Detect which cell encompasses the target text, then output its [X, Y] center coordinate. 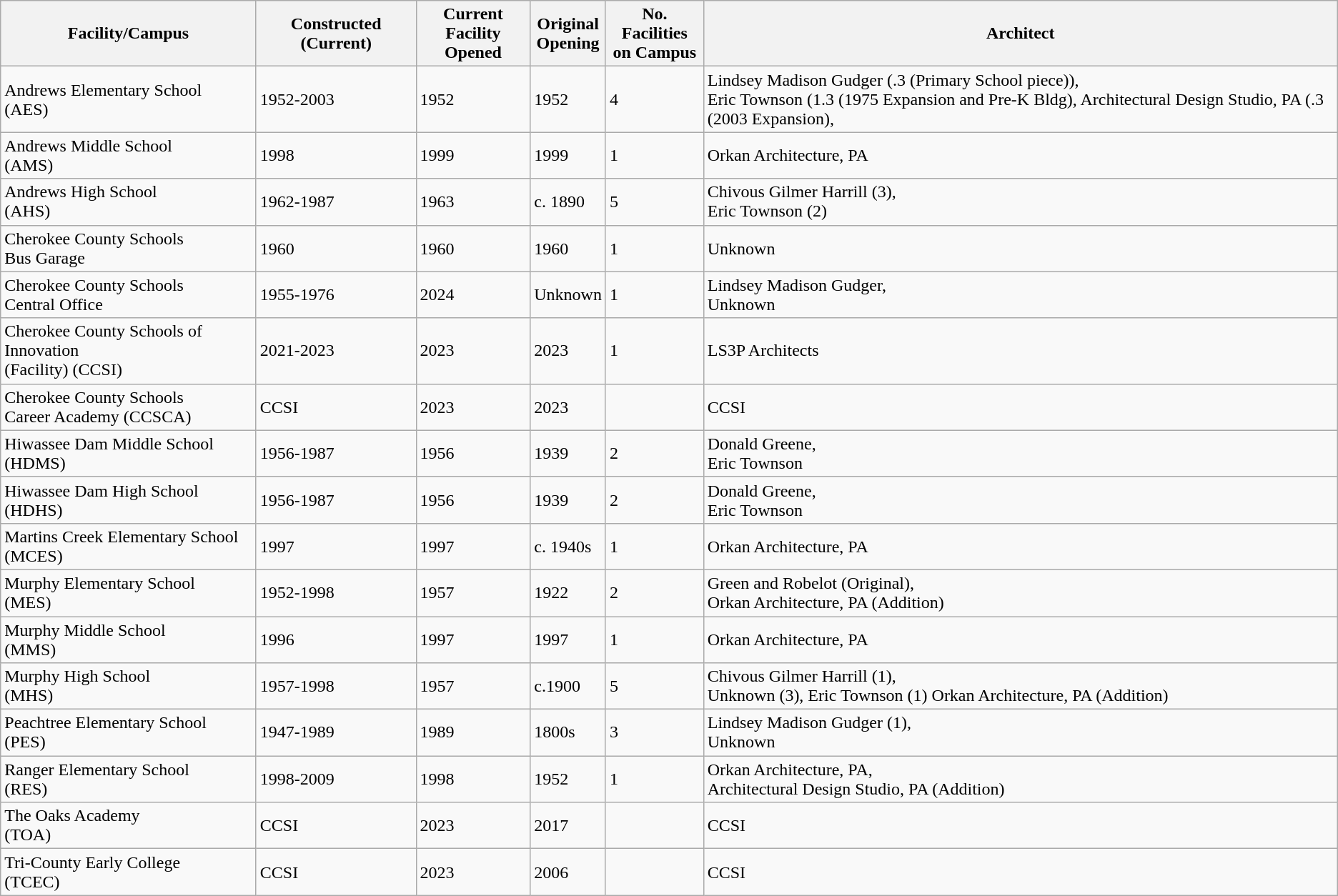
Chivous Gilmer Harrill (1),Unknown (3), Eric Townson (1) Orkan Architecture, PA (Addition) [1021, 686]
1955-1976 [336, 294]
2021-2023 [336, 351]
Cherokee County SchoolsBus Garage [129, 249]
OriginalOpening [568, 34]
Cherokee County SchoolsCentral Office [129, 294]
c.1900 [568, 686]
c. 1890 [568, 201]
CurrentFacility Opened [473, 34]
Lindsey Madison Gudger (1),Unknown [1021, 733]
1952-2003 [336, 99]
2017 [568, 826]
Cherokee County SchoolsCareer Academy (CCSCA) [129, 407]
3 [655, 733]
4 [655, 99]
Lindsey Madison Gudger,Unknown [1021, 294]
Constructed (Current) [336, 34]
Murphy High School(MHS) [129, 686]
The Oaks Academy(TOA) [129, 826]
1957-1998 [336, 686]
1947-1989 [336, 733]
2024 [473, 294]
1922 [568, 593]
Architect [1021, 34]
Ranger Elementary School(RES) [129, 779]
c. 1940s [568, 546]
Orkan Architecture, PA,Architectural Design Studio, PA (Addition) [1021, 779]
1800s [568, 733]
1998-2009 [336, 779]
Chivous Gilmer Harrill (3),Eric Townson (2) [1021, 201]
1952-1998 [336, 593]
LS3P Architects [1021, 351]
1989 [473, 733]
Andrews High School(AHS) [129, 201]
Andrews Middle School(AMS) [129, 156]
Murphy Elementary School(MES) [129, 593]
Andrews Elementary School(AES) [129, 99]
2006 [568, 872]
No. Facilitieson Campus [655, 34]
Cherokee County Schools of Innovation(Facility) (CCSI) [129, 351]
1996 [336, 639]
Martins Creek Elementary School(MCES) [129, 546]
Murphy Middle School(MMS) [129, 639]
1963 [473, 201]
Hiwassee Dam High School(HDHS) [129, 500]
Facility/Campus [129, 34]
1962-1987 [336, 201]
Tri-County Early College(TCEC) [129, 872]
Hiwassee Dam Middle School(HDMS) [129, 453]
Green and Robelot (Original),Orkan Architecture, PA (Addition) [1021, 593]
Peachtree Elementary School(PES) [129, 733]
